Locate the cell with the specified text and output its [x, y] center coordinate. 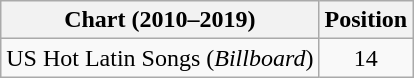
14 [366, 58]
Position [366, 20]
US Hot Latin Songs (Billboard) [160, 58]
Chart (2010–2019) [160, 20]
